Locate the cell with the specified text and output its (X, Y) center coordinate. 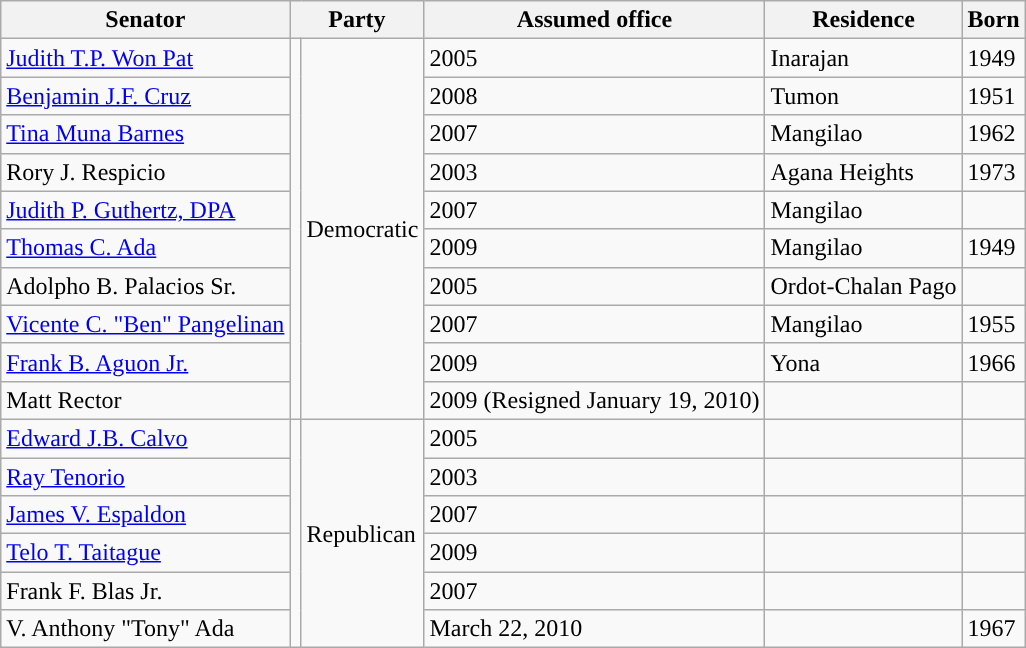
Born (994, 20)
Ray Tenorio (146, 477)
V. Anthony "Tony" Ada (146, 629)
Tumon (864, 96)
Ordot-Chalan Pago (864, 286)
Thomas C. Ada (146, 248)
1967 (994, 629)
Matt Rector (146, 400)
Republican (362, 533)
1955 (994, 324)
1973 (994, 172)
Adolpho B. Palacios Sr. (146, 286)
Edward J.B. Calvo (146, 438)
Agana Heights (864, 172)
Inarajan (864, 58)
Tina Muna Barnes (146, 134)
Yona (864, 362)
James V. Espaldon (146, 515)
Party (357, 20)
1951 (994, 96)
Vicente C. "Ben" Pangelinan (146, 324)
Residence (864, 20)
Frank F. Blas Jr. (146, 591)
Frank B. Aguon Jr. (146, 362)
Rory J. Respicio (146, 172)
2009 (Resigned January 19, 2010) (594, 400)
1962 (994, 134)
Senator (146, 20)
2008 (594, 96)
Benjamin J.F. Cruz (146, 96)
Judith P. Guthertz, DPA (146, 210)
Assumed office (594, 20)
Democratic (362, 230)
1966 (994, 362)
Telo T. Taitague (146, 553)
Judith T.P. Won Pat (146, 58)
March 22, 2010 (594, 629)
